Provide the (x, y) coordinate of the cell's center where the given text is located.  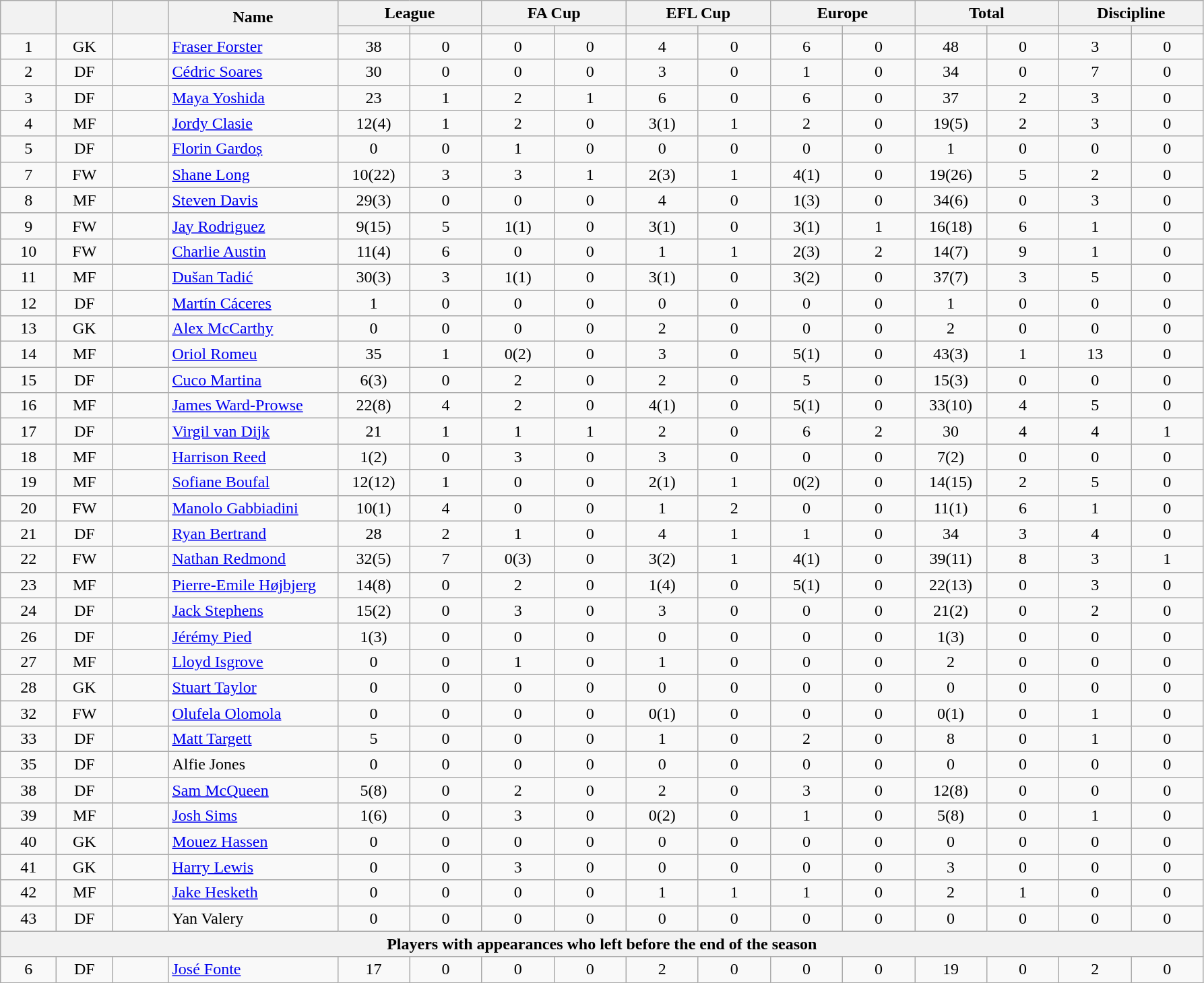
Pierre-Emile Højbjerg (253, 585)
12 (28, 303)
0(3) (517, 559)
Sofiane Boufal (253, 482)
Harry Lewis (253, 867)
Martín Cáceres (253, 303)
Fraser Forster (253, 46)
Jack Stephens (253, 610)
24 (28, 610)
1(4) (662, 585)
42 (28, 893)
Ryan Bertrand (253, 534)
José Fonte (253, 970)
10(1) (373, 508)
30(3) (373, 277)
10(22) (373, 175)
40 (28, 842)
Florin Gardoș (253, 149)
Charlie Austin (253, 251)
Alex McCarthy (253, 329)
41 (28, 867)
Jérémy Pied (253, 636)
43(3) (951, 354)
12(4) (373, 123)
FA Cup (554, 13)
21(2) (951, 610)
20 (28, 508)
Matt Targett (253, 739)
Stuart Taylor (253, 687)
39(11) (951, 559)
48 (951, 46)
Oriol Romeu (253, 354)
Yan Valery (253, 918)
Cédric Soares (253, 72)
22(13) (951, 585)
11(4) (373, 251)
Cuco Martina (253, 380)
Nathan Redmond (253, 559)
11 (28, 277)
Sam McQueen (253, 790)
27 (28, 662)
Jordy Clasie (253, 123)
1(2) (373, 457)
18 (28, 457)
14(15) (951, 482)
Josh Sims (253, 816)
Alfie Jones (253, 765)
26 (28, 636)
37 (951, 98)
James Ward-Prowse (253, 406)
League (410, 13)
39 (28, 816)
Olufela Olomola (253, 714)
Jake Hesketh (253, 893)
37(7) (951, 277)
2(1) (662, 482)
16(18) (951, 226)
12(8) (951, 790)
34(6) (951, 200)
19(5) (951, 123)
Total (987, 13)
22(8) (373, 406)
11(1) (951, 508)
Jay Rodriguez (253, 226)
32 (28, 714)
43 (28, 918)
19(26) (951, 175)
12(12) (373, 482)
Steven Davis (253, 200)
Harrison Reed (253, 457)
22 (28, 559)
Virgil van Dijk (253, 431)
33 (28, 739)
Name (253, 18)
Discipline (1131, 13)
32(5) (373, 559)
10 (28, 251)
Shane Long (253, 175)
15(3) (951, 380)
15 (28, 380)
Europe (842, 13)
16 (28, 406)
Dušan Tadić (253, 277)
14(8) (373, 585)
Manolo Gabbiadini (253, 508)
Mouez Hassen (253, 842)
29(3) (373, 200)
Lloyd Isgrove (253, 662)
33(10) (951, 406)
7(2) (951, 457)
Players with appearances who left before the end of the season (602, 944)
9(15) (373, 226)
6(3) (373, 380)
Maya Yoshida (253, 98)
14 (28, 354)
EFL Cup (698, 13)
1(6) (373, 816)
15(2) (373, 610)
14(7) (951, 251)
